Return (X, Y) of the center of cell containing provided text 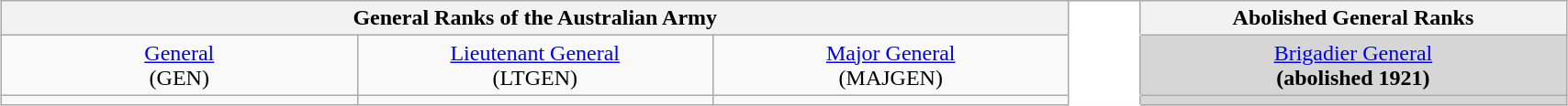
General(GEN) (180, 66)
General Ranks of the Australian Army (535, 18)
Major General(MAJGEN) (890, 66)
Abolished General Ranks (1353, 18)
Brigadier General(abolished 1921) (1353, 66)
Lieutenant General(LTGEN) (534, 66)
